Locate the cell with the specified text and output its [x, y] center coordinate. 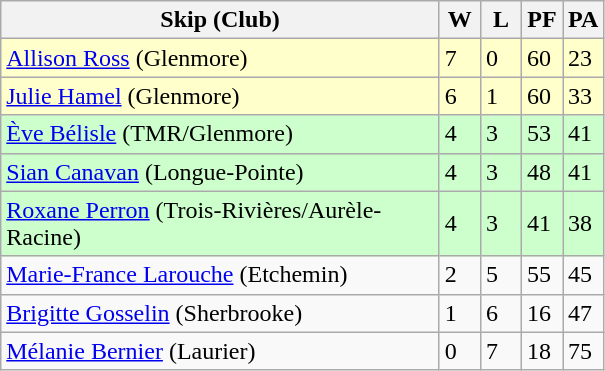
45 [582, 275]
W [460, 20]
38 [582, 224]
Allison Ross (Glenmore) [220, 58]
PA [582, 20]
33 [582, 96]
Marie-France Larouche (Etchemin) [220, 275]
PF [542, 20]
Brigitte Gosselin (Sherbrooke) [220, 313]
5 [500, 275]
53 [542, 134]
18 [542, 351]
Sian Canavan (Longue-Pointe) [220, 172]
48 [542, 172]
47 [582, 313]
Skip (Club) [220, 20]
23 [582, 58]
75 [582, 351]
L [500, 20]
Mélanie Bernier (Laurier) [220, 351]
Ève Bélisle (TMR/Glenmore) [220, 134]
Julie Hamel (Glenmore) [220, 96]
16 [542, 313]
2 [460, 275]
55 [542, 275]
Roxane Perron (Trois-Rivières/Aurèle-Racine) [220, 224]
